Search for the cell housing the specified text and yield its [x, y] center coordinate. 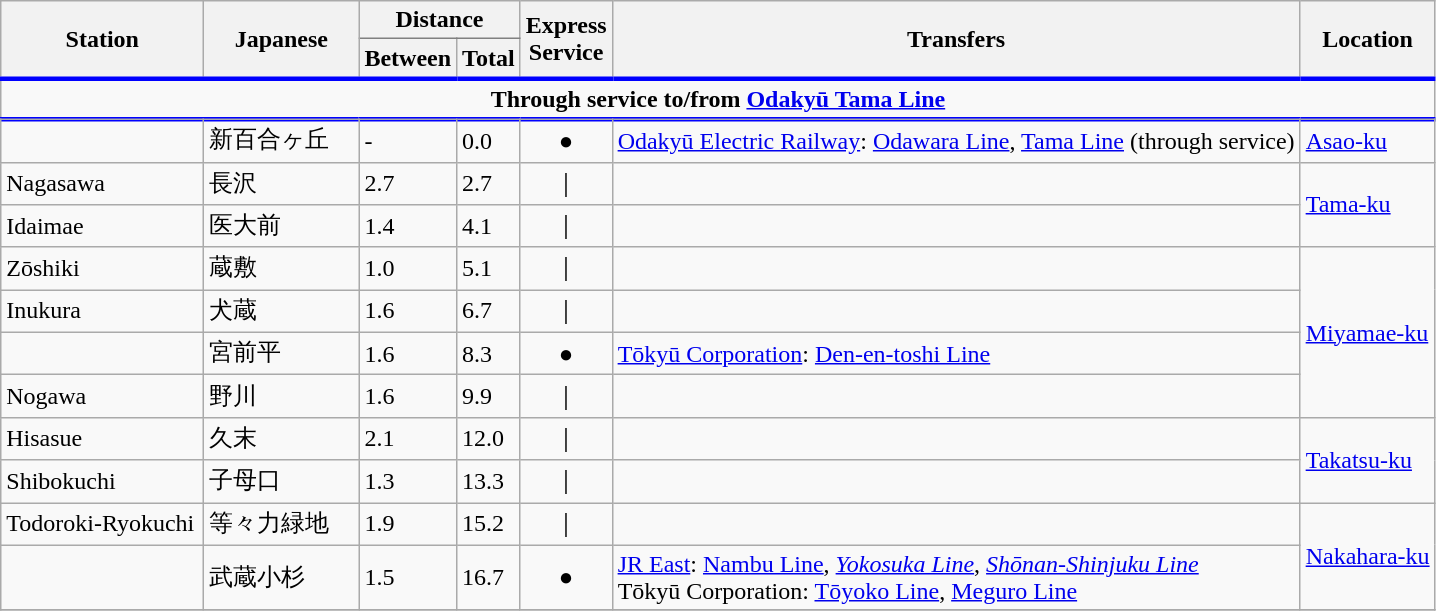
Distance [440, 20]
12.0 [489, 438]
4.1 [489, 226]
Tōkyū Corporation: Den-en-toshi Line [956, 354]
JR East: Nambu Line, Yokosuka Line, Shōnan-Shinjuku LineTōkyū Corporation: Tōyoko Line, Meguro Line [956, 578]
蔵敷 [282, 268]
長沢 [282, 184]
8.3 [489, 354]
Nakahara-ku [1368, 556]
Takatsu-ku [1368, 460]
5.1 [489, 268]
Hisasue [102, 438]
Odakyū Electric Railway: Odawara Line, Tama Line (through service) [956, 140]
Through service to/from Odakyū Tama Line [718, 98]
Nogawa [102, 396]
医大前 [282, 226]
Express Service [566, 40]
1.3 [408, 482]
Zōshiki [102, 268]
Total [489, 59]
Asao-ku [1368, 140]
Idaimae [102, 226]
犬蔵 [282, 312]
野川 [282, 396]
15.2 [489, 524]
1.4 [408, 226]
Miyamae-ku [1368, 332]
Inukura [102, 312]
武蔵小杉 [282, 578]
久末 [282, 438]
1.5 [408, 578]
Shibokuchi [102, 482]
6.7 [489, 312]
9.9 [489, 396]
Station [102, 40]
1.9 [408, 524]
13.3 [489, 482]
Tama-ku [1368, 204]
- [408, 140]
Nagasawa [102, 184]
Location [1368, 40]
Todoroki-Ryokuchi [102, 524]
Between [408, 59]
Transfers [956, 40]
2.1 [408, 438]
0.0 [489, 140]
新百合ヶ丘 [282, 140]
子母口 [282, 482]
16.7 [489, 578]
1.0 [408, 268]
宮前平 [282, 354]
等々力緑地 [282, 524]
Japanese [282, 40]
